Capture the cell that displays the provided text and extract its [X, Y] central coordinate. 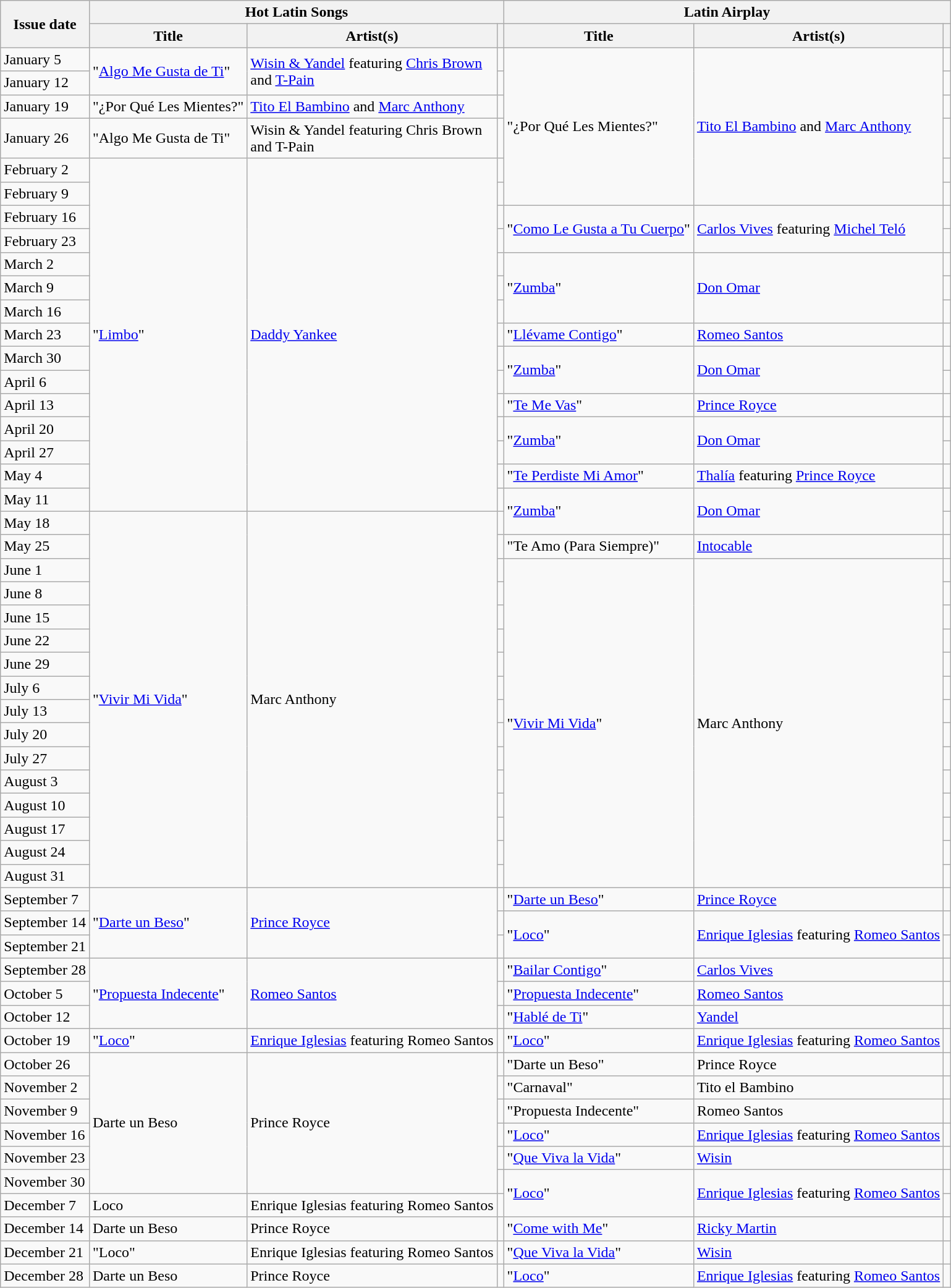
June 29 [45, 664]
November 23 [45, 1158]
December 14 [45, 1229]
September 21 [45, 946]
June 8 [45, 593]
February 23 [45, 240]
"Como Le Gusta a Tu Cuerpo" [598, 229]
"Bailar Contigo" [598, 970]
Latin Airplay [727, 12]
February 16 [45, 217]
Carlos Vives featuring Michel Teló [818, 229]
November 2 [45, 1088]
"Te Perdiste Mi Amor" [598, 476]
August 31 [45, 876]
"Limbo" [168, 335]
January 5 [45, 59]
October 5 [45, 993]
April 13 [45, 405]
"Te Amo (Para Siempre)" [598, 546]
August 3 [45, 782]
March 2 [45, 264]
February 9 [45, 193]
July 13 [45, 711]
April 20 [45, 429]
August 24 [45, 852]
Thalía featuring Prince Royce [818, 476]
Yandel [818, 1017]
February 2 [45, 170]
May 11 [45, 499]
September 28 [45, 970]
July 27 [45, 758]
November 16 [45, 1135]
April 27 [45, 452]
August 10 [45, 805]
July 20 [45, 735]
March 16 [45, 311]
May 18 [45, 523]
Ricky Martin [818, 1229]
March 9 [45, 287]
January 12 [45, 83]
"Hablé de Ti" [598, 1017]
November 30 [45, 1182]
December 28 [45, 1276]
"Carnaval" [598, 1088]
July 6 [45, 688]
November 9 [45, 1111]
Loco [168, 1205]
June 22 [45, 640]
"Llévame Contigo" [598, 335]
Tito el Bambino [818, 1088]
March 30 [45, 358]
December 7 [45, 1205]
October 26 [45, 1064]
May 25 [45, 546]
May 4 [45, 476]
December 21 [45, 1252]
August 17 [45, 829]
January 26 [45, 138]
Daddy Yankee [372, 335]
September 14 [45, 923]
March 23 [45, 335]
October 12 [45, 1017]
Issue date [45, 24]
"Te Me Vas" [598, 405]
Hot Latin Songs [297, 12]
January 19 [45, 106]
Intocable [818, 546]
Carlos Vives [818, 970]
September 7 [45, 899]
April 6 [45, 382]
June 15 [45, 617]
October 19 [45, 1040]
"Come with Me" [598, 1229]
June 1 [45, 570]
